Identify which cell holds the provided text, then report its [X, Y] central coordinate. 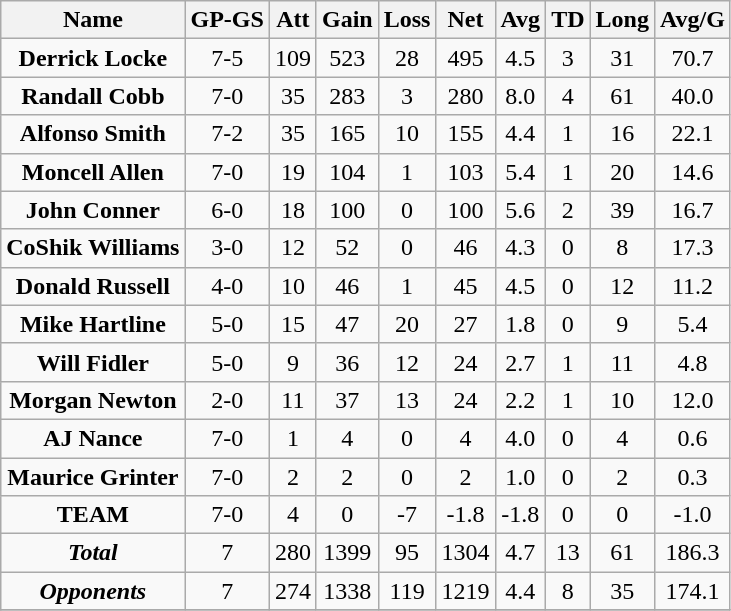
165 [347, 134]
47 [347, 324]
104 [347, 172]
-7 [407, 515]
109 [292, 58]
283 [347, 96]
John Conner [93, 210]
0.6 [692, 438]
Moncell Allen [93, 172]
8.0 [520, 96]
4-0 [227, 286]
3-0 [227, 248]
11.2 [692, 286]
274 [292, 591]
Alfonso Smith [93, 134]
119 [407, 591]
45 [466, 286]
70.7 [692, 58]
4.8 [692, 362]
TEAM [93, 515]
TD [568, 20]
1.8 [520, 324]
Total [93, 553]
22.1 [692, 134]
Derrick Locke [93, 58]
AJ Nance [93, 438]
CoShik Williams [93, 248]
15 [292, 324]
1304 [466, 553]
Avg/G [692, 20]
-1.0 [692, 515]
523 [347, 58]
6-0 [227, 210]
1219 [466, 591]
Maurice Grinter [93, 477]
95 [407, 553]
1399 [347, 553]
36 [347, 362]
495 [466, 58]
Randall Cobb [93, 96]
Name [93, 20]
Net [466, 20]
27 [466, 324]
GP-GS [227, 20]
16 [622, 134]
Opponents [93, 591]
16.7 [692, 210]
2.2 [520, 400]
174.1 [692, 591]
186.3 [692, 553]
5.6 [520, 210]
39 [622, 210]
Morgan Newton [93, 400]
4.0 [520, 438]
7-5 [227, 58]
31 [622, 58]
4.7 [520, 553]
103 [466, 172]
17.3 [692, 248]
7-2 [227, 134]
40.0 [692, 96]
4.3 [520, 248]
Long [622, 20]
0.3 [692, 477]
Mike Hartline [93, 324]
Loss [407, 20]
12.0 [692, 400]
Att [292, 20]
37 [347, 400]
52 [347, 248]
2.7 [520, 362]
18 [292, 210]
28 [407, 58]
14.6 [692, 172]
Gain [347, 20]
19 [292, 172]
1338 [347, 591]
Donald Russell [93, 286]
2-0 [227, 400]
1.0 [520, 477]
Will Fidler [93, 362]
Avg [520, 20]
155 [466, 134]
